Return the (x, y) coordinate for the center point of the cell that contains the specified text.  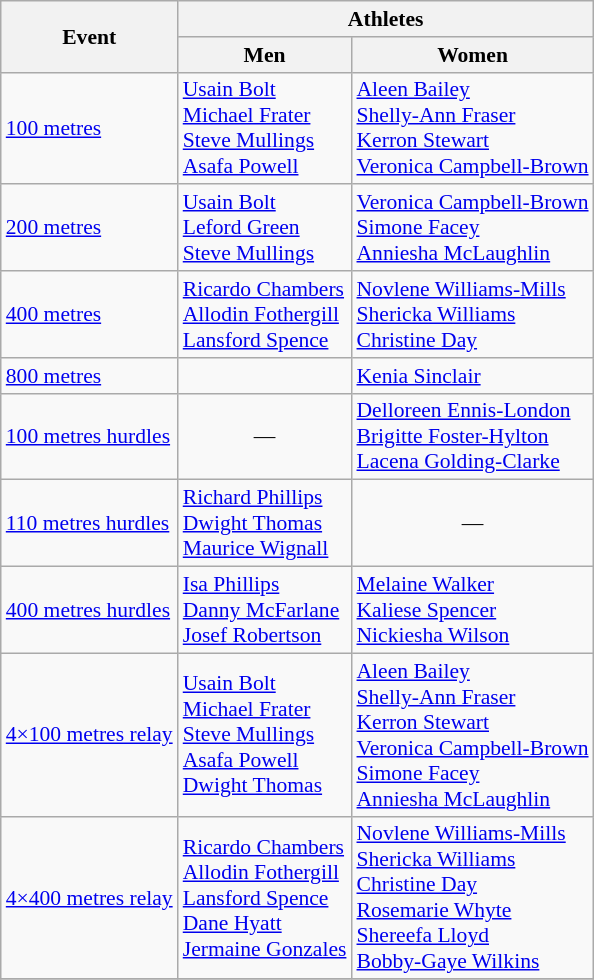
Delloreen Ennis-LondonBrigitte Foster-HyltonLacena Golding-Clarke (472, 436)
Novlene Williams-MillsShericka WilliamsChristine Day (472, 314)
Event (90, 36)
Usain BoltMichael FraterSteve MullingsAsafa PowellDwight Thomas (265, 734)
Novlene Williams-MillsShericka WilliamsChristine DayRosemarie WhyteShereefa LloydBobby-Gaye Wilkins (472, 898)
Usain Bolt Michael Frater Steve MullingsAsafa Powell (265, 128)
Women (472, 55)
800 metres (90, 376)
4×400 metres relay (90, 898)
Richard PhillipsDwight ThomasMaurice Wignall (265, 524)
110 metres hurdles (90, 524)
Ricardo ChambersAllodin FothergillLansford SpenceDane HyattJermaine Gonzales (265, 898)
Athletes (386, 19)
Usain BoltLeford GreenSteve Mullings (265, 228)
Men (265, 55)
Kenia Sinclair (472, 376)
200 metres (90, 228)
400 metres (90, 314)
100 metres hurdles (90, 436)
100 metres (90, 128)
Veronica Campbell-BrownSimone FaceyAnniesha McLaughlin (472, 228)
Melaine WalkerKaliese SpencerNickiesha Wilson (472, 610)
400 metres hurdles (90, 610)
Aleen BaileyShelly-Ann FraserKerron StewartVeronica Campbell-Brown (472, 128)
Ricardo ChambersAllodin FothergillLansford Spence (265, 314)
Aleen BaileyShelly-Ann FraserKerron StewartVeronica Campbell-BrownSimone FaceyAnniesha McLaughlin (472, 734)
Isa Phillips Danny McFarlane Josef Robertson (265, 610)
4×100 metres relay (90, 734)
